Determine the (X, Y) coordinate at the center of the cell enclosing the given text.  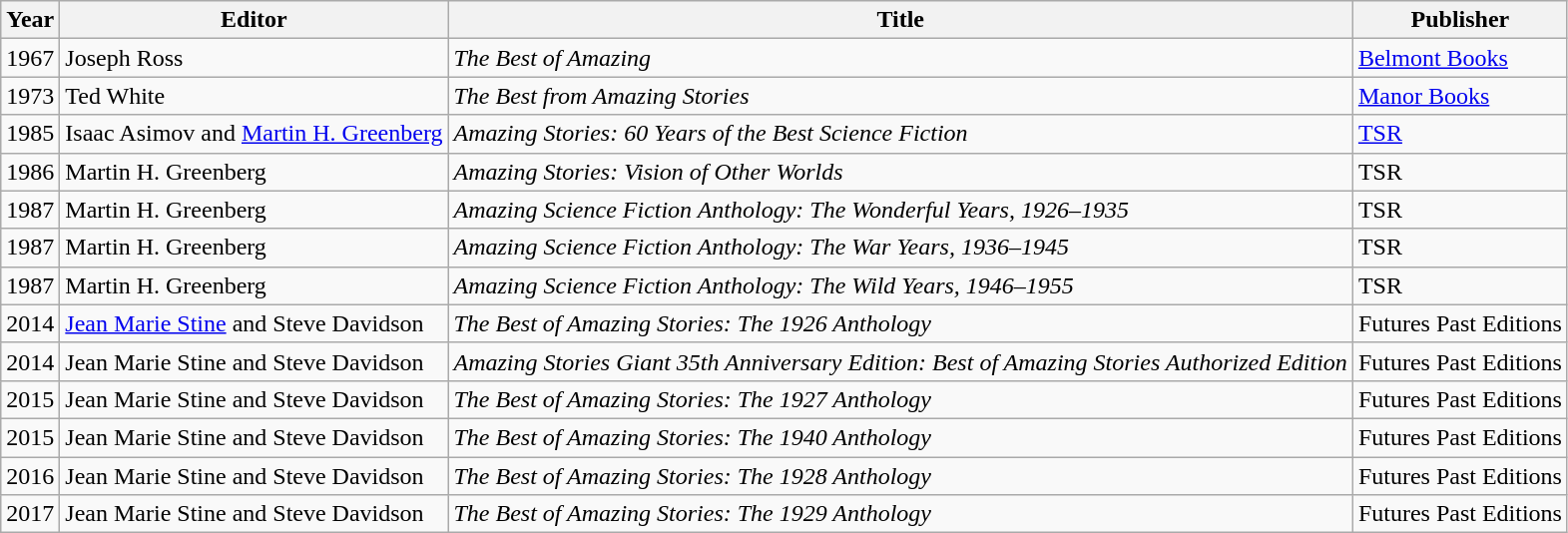
Publisher (1459, 20)
The Best of Amazing (900, 58)
1967 (30, 58)
The Best of Amazing Stories: The 1928 Anthology (900, 476)
Ted White (254, 96)
The Best from Amazing Stories (900, 96)
1985 (30, 134)
Amazing Stories Giant 35th Anniversary Edition: Best of Amazing Stories Authorized Edition (900, 361)
Joseph Ross (254, 58)
Amazing Stories: 60 Years of the Best Science Fiction (900, 134)
The Best of Amazing Stories: The 1940 Anthology (900, 437)
2016 (30, 476)
Amazing Stories: Vision of Other Worlds (900, 172)
The Best of Amazing Stories: The 1927 Anthology (900, 399)
1973 (30, 96)
Title (900, 20)
Editor (254, 20)
Isaac Asimov and Martin H. Greenberg (254, 134)
1986 (30, 172)
Amazing Science Fiction Anthology: The Wonderful Years, 1926–1935 (900, 210)
Belmont Books (1459, 58)
The Best of Amazing Stories: The 1926 Anthology (900, 323)
The Best of Amazing Stories: The 1929 Anthology (900, 514)
2017 (30, 514)
Manor Books (1459, 96)
Year (30, 20)
Amazing Science Fiction Anthology: The Wild Years, 1946–1955 (900, 285)
Amazing Science Fiction Anthology: The War Years, 1936–1945 (900, 248)
